Search for the cell housing the specified text and yield its [x, y] center coordinate. 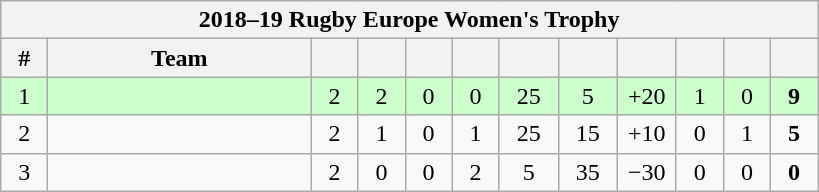
3 [24, 172]
# [24, 58]
35 [588, 172]
Team [180, 58]
+10 [646, 134]
9 [794, 96]
−30 [646, 172]
2018–19 Rugby Europe Women's Trophy [410, 20]
+20 [646, 96]
15 [588, 134]
